Search for the cell housing the specified text and yield its [X, Y] center coordinate. 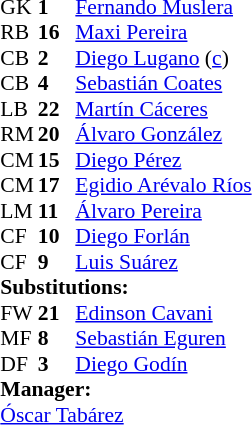
Luis Suárez [163, 262]
4 [57, 83]
Manager: [126, 389]
2 [57, 58]
RB [19, 33]
20 [57, 135]
RM [19, 135]
Sebastián Coates [163, 83]
Diego Godín [163, 364]
11 [57, 211]
MF [19, 339]
10 [57, 237]
8 [57, 339]
LM [19, 211]
Sebastián Eguren [163, 339]
Álvaro Pereira [163, 211]
3 [57, 364]
Egidio Arévalo Ríos [163, 185]
Diego Forlán [163, 237]
Maxi Pereira [163, 33]
Edinson Cavani [163, 313]
Diego Pérez [163, 160]
Martín Cáceres [163, 109]
22 [57, 109]
DF [19, 364]
21 [57, 313]
Substitutions: [126, 287]
LB [19, 109]
16 [57, 33]
17 [57, 185]
9 [57, 262]
FW [19, 313]
Álvaro González [163, 135]
15 [57, 160]
Diego Lugano (c) [163, 58]
